Search for the cell housing the specified text and yield its [X, Y] center coordinate. 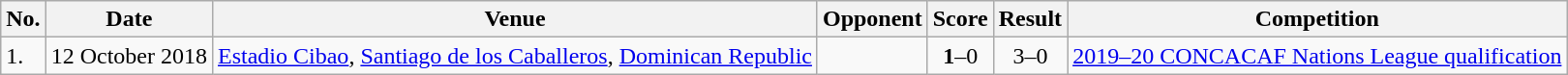
3–0 [1030, 56]
Estadio Cibao, Santiago de los Caballeros, Dominican Republic [515, 56]
1–0 [960, 56]
Score [960, 19]
12 October 2018 [129, 56]
Opponent [872, 19]
2019–20 CONCACAF Nations League qualification [1317, 56]
Result [1030, 19]
1. [23, 56]
No. [23, 19]
Venue [515, 19]
Competition [1317, 19]
Date [129, 19]
